Detect which cell encompasses the target text, then output its (x, y) center coordinate. 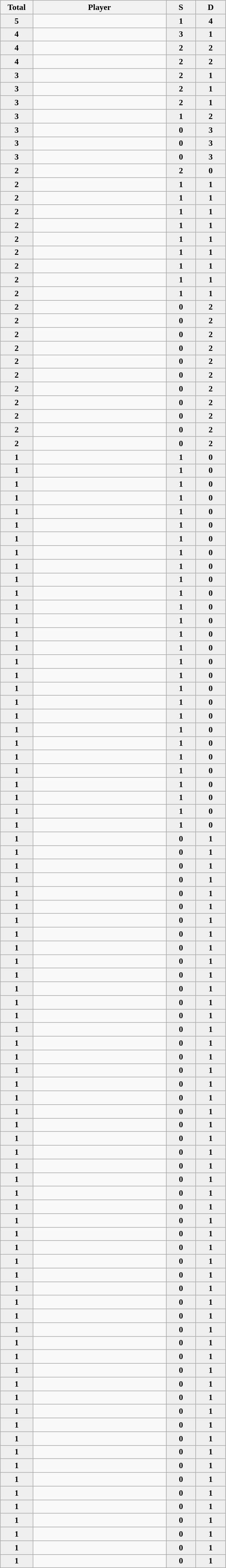
S (181, 7)
5 (17, 21)
Total (17, 7)
D (211, 7)
Player (100, 7)
